Return [x, y] of the center of cell containing provided text 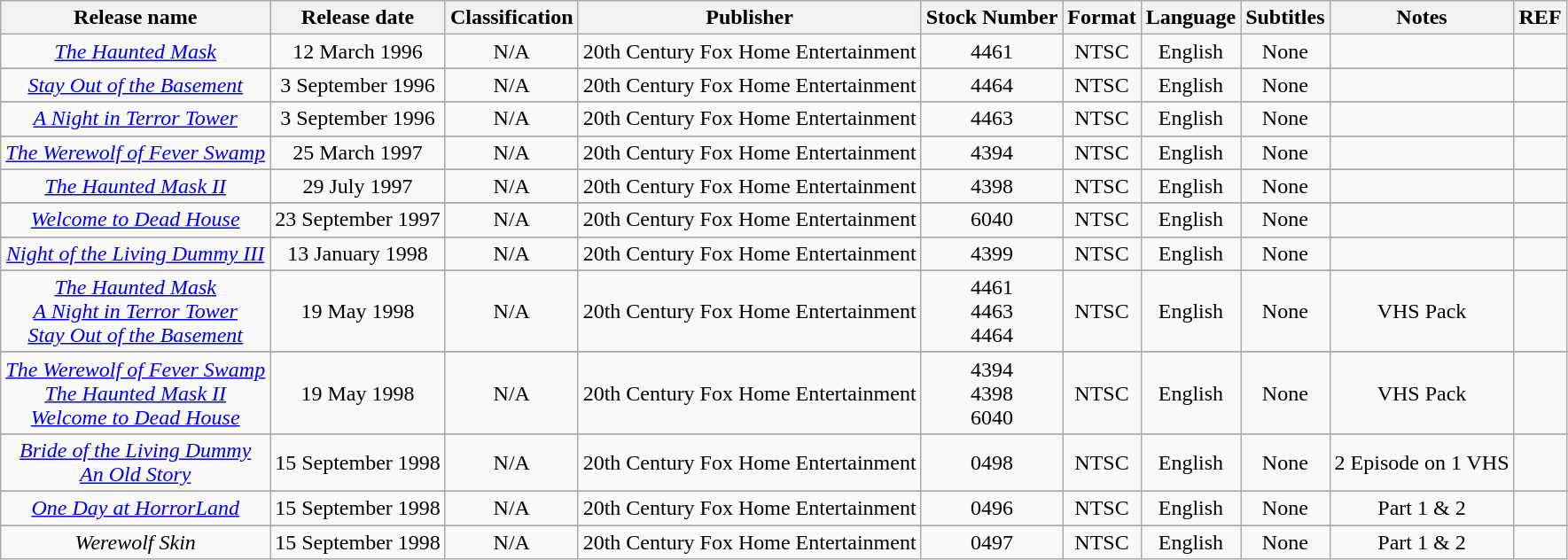
The Haunted Mask II [136, 186]
4461 [992, 51]
2 Episode on 1 VHS [1422, 463]
The Haunted MaskA Night in Terror TowerStay Out of the Basement [136, 311]
Release date [358, 18]
13 January 1998 [358, 253]
Stay Out of the Basement [136, 85]
The Haunted Mask [136, 51]
12 March 1996 [358, 51]
Release name [136, 18]
Subtitles [1285, 18]
Bride of the Living DummyAn Old Story [136, 463]
Publisher [750, 18]
4464 [992, 85]
4394 [992, 152]
Stock Number [992, 18]
4463 [992, 119]
25 March 1997 [358, 152]
446144634464 [992, 311]
A Night in Terror Tower [136, 119]
4398 [992, 186]
Welcome to Dead House [136, 220]
0498 [992, 463]
One Day at HorrorLand [136, 508]
0496 [992, 508]
29 July 1997 [358, 186]
0497 [992, 541]
4399 [992, 253]
Classification [511, 18]
Format [1102, 18]
REF [1541, 18]
23 September 1997 [358, 220]
Night of the Living Dummy III [136, 253]
6040 [992, 220]
Language [1190, 18]
Notes [1422, 18]
Werewolf Skin [136, 541]
The Werewolf of Fever Swamp [136, 152]
The Werewolf of Fever SwampThe Haunted Mask IIWelcome to Dead House [136, 393]
439443986040 [992, 393]
